Locate the cell with the specified text and output its [X, Y] center coordinate. 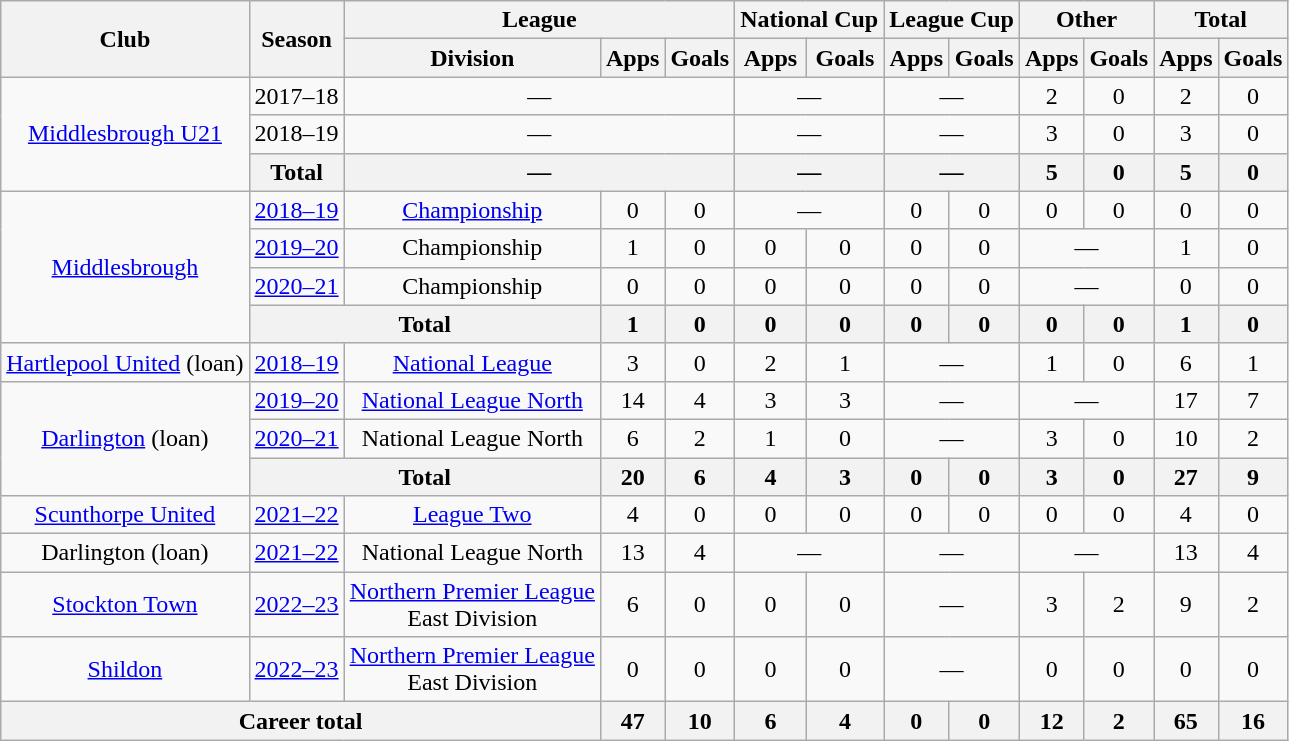
12 [1051, 721]
65 [1186, 721]
Middlesbrough U21 [125, 134]
20 [632, 477]
17 [1186, 400]
Middlesbrough [125, 267]
Stockton Town [125, 604]
League Two [472, 515]
League Cup [952, 20]
14 [632, 400]
47 [632, 721]
Scunthorpe United [125, 515]
League [539, 20]
2017–18 [296, 96]
7 [1253, 400]
National Cup [810, 20]
Division [472, 58]
Other [1086, 20]
16 [1253, 721]
National League [472, 362]
Shildon [125, 670]
Hartlepool United (loan) [125, 362]
Career total [301, 721]
Club [125, 39]
27 [1186, 477]
Season [296, 39]
